Detect which cell encompasses the target text, then output its [X, Y] center coordinate. 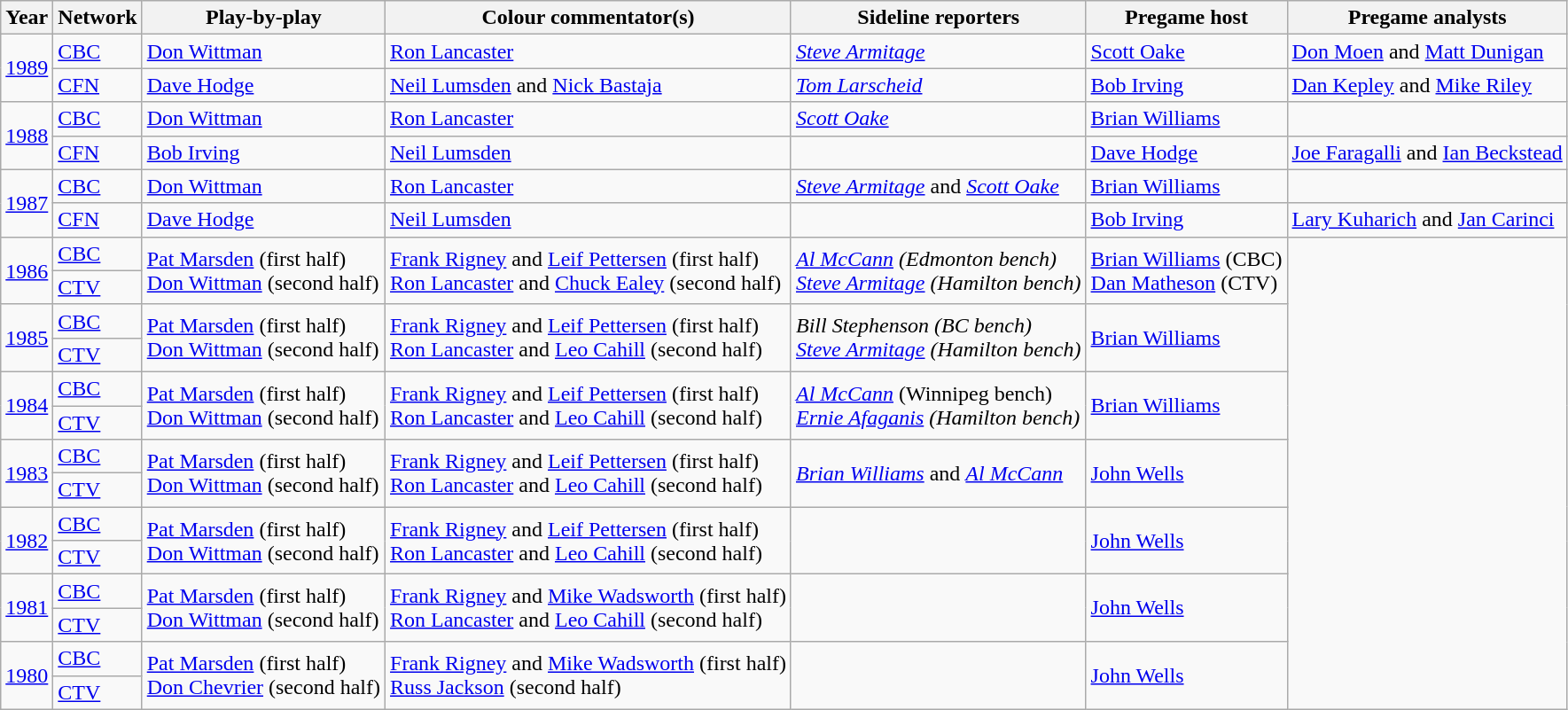
1980 [27, 675]
Steve Armitage [938, 51]
Lary Kuharich and Jan Carinci [1427, 220]
Brian Williams (CBC)Dan Matheson (CTV) [1186, 270]
1986 [27, 270]
Frank Rigney and Leif Pettersen (first half)Ron Lancaster and Chuck Ealey (second half) [589, 270]
Neil Lumsden and Nick Bastaja [589, 85]
Al McCann (Winnipeg bench)Ernie Afaganis (Hamilton bench) [938, 405]
Brian Williams and Al McCann [938, 473]
1988 [27, 136]
Sideline reporters [938, 18]
Pat Marsden (first half)Don Chevrier (second half) [263, 675]
Frank Rigney and Mike Wadsworth (first half)Ron Lancaster and Leo Cahill (second half) [589, 608]
Play-by-play [263, 18]
1987 [27, 203]
1989 [27, 68]
1984 [27, 405]
1985 [27, 338]
Pregame host [1186, 18]
Year [27, 18]
Tom Larscheid [938, 85]
Network [98, 18]
Pregame analysts [1427, 18]
Bill Stephenson (BC bench)Steve Armitage (Hamilton bench) [938, 338]
Don Moen and Matt Dunigan [1427, 51]
Dan Kepley and Mike Riley [1427, 85]
Joe Faragalli and Ian Beckstead [1427, 152]
1983 [27, 473]
Frank Rigney and Mike Wadsworth (first half)Russ Jackson (second half) [589, 675]
Al McCann (Edmonton bench)Steve Armitage (Hamilton bench) [938, 270]
1981 [27, 608]
1982 [27, 541]
Steve Armitage and Scott Oake [938, 186]
Colour commentator(s) [589, 18]
